From the cell containing the given text, extract its center point as (x, y) coordinate. 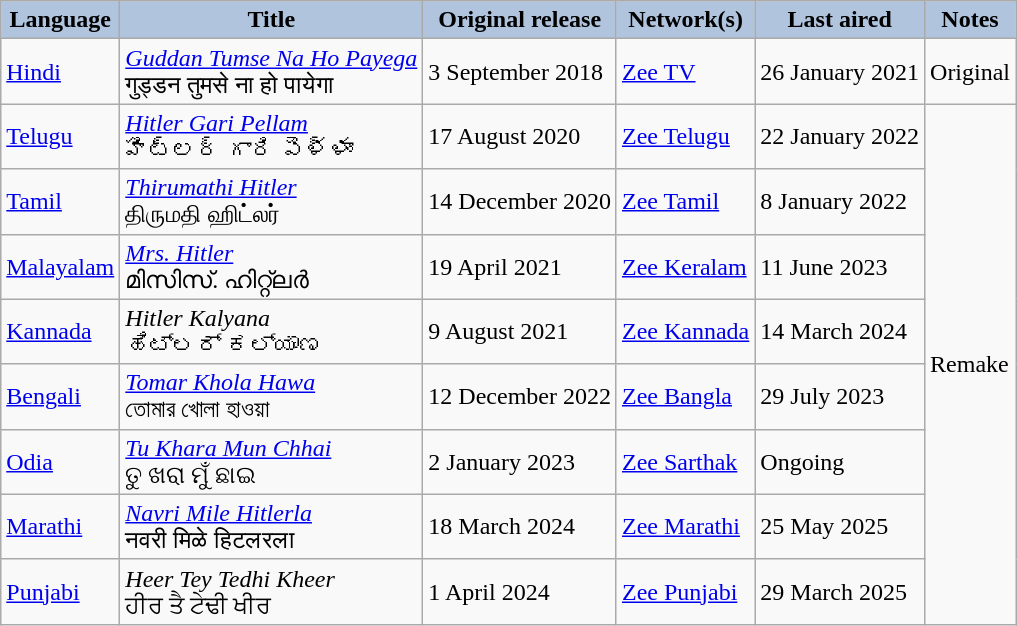
Malayalam (60, 266)
9 August 2021 (520, 332)
29 March 2025 (840, 592)
Hindi (60, 72)
Zee Sarthak (685, 462)
22 January 2022 (840, 136)
Original release (520, 20)
12 December 2022 (520, 396)
Zee Tamil (685, 202)
Tamil (60, 202)
25 May 2025 (840, 526)
Notes (970, 20)
Language (60, 20)
Network(s) (685, 20)
Thirumathi Hitler திருமதி ஹிட்லர் (272, 202)
Remake (970, 364)
Odia (60, 462)
Zee Bangla (685, 396)
Original (970, 72)
Guddan Tumse Na Ho Payega गुड्डन तुमसे ना हो पायेगा (272, 72)
Mrs. Hitler മിസിസ്. ഹിറ്റ്ലർ (272, 266)
Zee Kannada (685, 332)
Heer Tey Tedhi Kheer ਹੀਰ ਤੈ ਟੇਢੀ ਖੀਰ (272, 592)
11 June 2023 (840, 266)
29 July 2023 (840, 396)
Navri Mile Hitlerla नवरी मिळे हिटलरला (272, 526)
Ongoing (840, 462)
Bengali (60, 396)
Kannada (60, 332)
3 September 2018 (520, 72)
2 January 2023 (520, 462)
Hitler Gari Pellam హిట్లర్ గారి పెళ్ళాం (272, 136)
Tu Khara Mun Chhai ତୁ ଖରା ମୁଁ ଛାଇ (272, 462)
Zee Punjabi (685, 592)
Telugu (60, 136)
Punjabi (60, 592)
Zee Marathi (685, 526)
26 January 2021 (840, 72)
14 December 2020 (520, 202)
1 April 2024 (520, 592)
17 August 2020 (520, 136)
14 March 2024 (840, 332)
Title (272, 20)
Marathi (60, 526)
Zee TV (685, 72)
19 April 2021 (520, 266)
Hitler Kalyana ಹಿಟ್ಲರ್ ಕಲ್ಯಾಣ (272, 332)
Zee Telugu (685, 136)
Last aired (840, 20)
8 January 2022 (840, 202)
Zee Keralam (685, 266)
18 March 2024 (520, 526)
Tomar Khola Hawa তোমার খোলা হাওয়া (272, 396)
